From the cell containing the given text, extract its center point as (X, Y) coordinate. 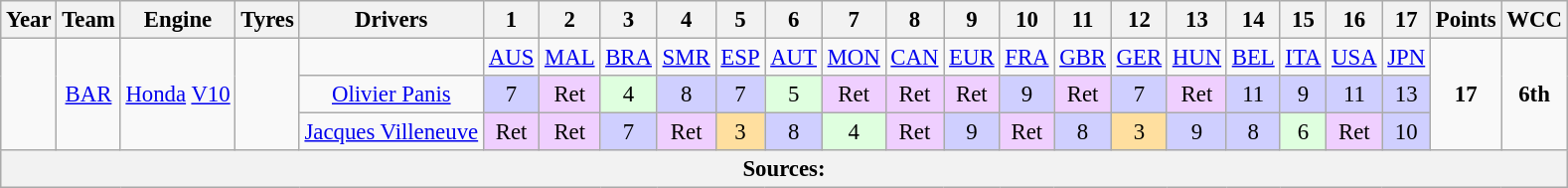
FRA (1027, 58)
Sources: (784, 169)
AUT (793, 58)
Drivers (392, 20)
HUN (1196, 58)
Honda V10 (178, 95)
ESP (740, 58)
Team (88, 20)
ITA (1304, 58)
EUR (972, 58)
AUS (511, 58)
1 (511, 20)
BEL (1253, 58)
12 (1139, 20)
Olivier Panis (392, 94)
JPN (1407, 58)
WCC (1534, 20)
2 (570, 20)
Tyres (267, 20)
14 (1253, 20)
Points (1467, 20)
GBR (1083, 58)
16 (1354, 20)
USA (1354, 58)
SMR (686, 58)
Jacques Villeneuve (392, 132)
GER (1139, 58)
6th (1534, 95)
BRA (628, 58)
MAL (570, 58)
MON (854, 58)
15 (1304, 20)
Year (29, 20)
CAN (914, 58)
Engine (178, 20)
BAR (88, 95)
